Search for the cell housing the specified text and yield its (x, y) center coordinate. 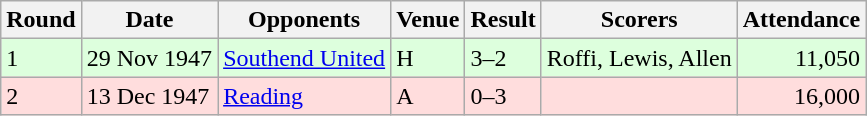
Attendance (801, 20)
3–2 (503, 58)
Roffi, Lewis, Allen (639, 58)
Scorers (639, 20)
Venue (428, 20)
11,050 (801, 58)
Southend United (304, 58)
16,000 (801, 96)
2 (41, 96)
Date (149, 20)
13 Dec 1947 (149, 96)
H (428, 58)
Opponents (304, 20)
Round (41, 20)
A (428, 96)
1 (41, 58)
29 Nov 1947 (149, 58)
Reading (304, 96)
Result (503, 20)
0–3 (503, 96)
